Locate the cell with the specified text and output its (x, y) center coordinate. 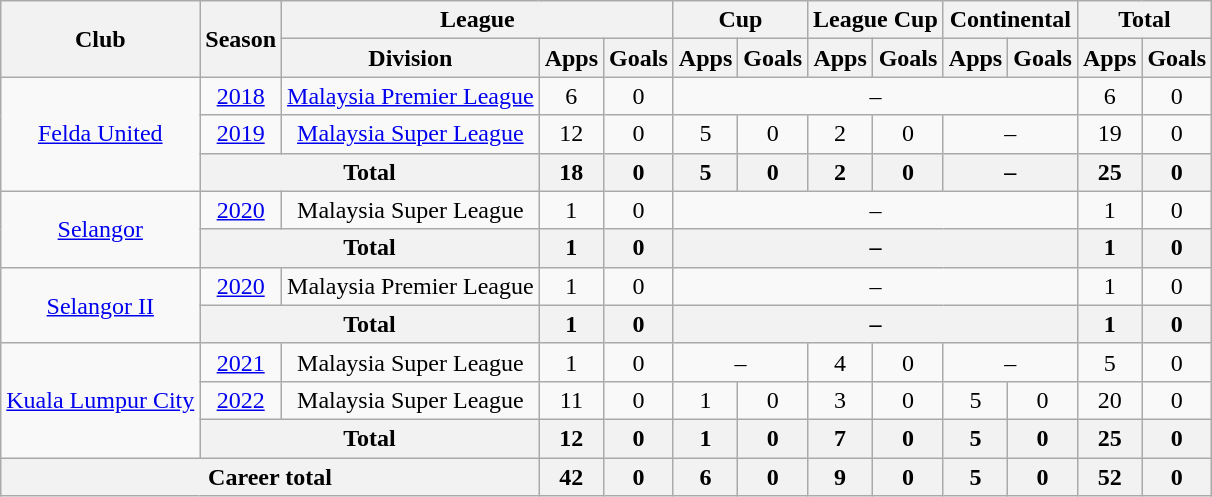
2019 (241, 134)
Continental (1010, 20)
11 (571, 400)
3 (840, 400)
18 (571, 172)
42 (571, 477)
Club (100, 39)
Selangor II (100, 305)
League (478, 20)
7 (840, 438)
19 (1109, 134)
4 (840, 362)
52 (1109, 477)
20 (1109, 400)
Selangor (100, 229)
Kuala Lumpur City (100, 400)
2022 (241, 400)
9 (840, 477)
Division (411, 58)
Felda United (100, 134)
League Cup (876, 20)
Season (241, 39)
2018 (241, 96)
2021 (241, 362)
Career total (270, 477)
Cup (740, 20)
